Scan for the cell matching the given text and deliver its [x, y] coordinate at center. 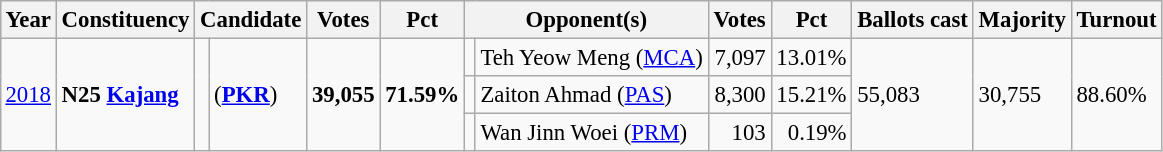
(PKR) [258, 94]
88.60% [1116, 94]
Constituency [125, 20]
2018 [28, 94]
71.59% [422, 94]
Turnout [1116, 20]
Majority [1022, 20]
Opponent(s) [586, 20]
N25 Kajang [125, 94]
Wan Jinn Woei (PRM) [592, 133]
Candidate [251, 20]
8,300 [740, 95]
39,055 [344, 94]
Year [28, 20]
55,083 [912, 94]
30,755 [1022, 94]
13.01% [812, 57]
103 [740, 133]
Teh Yeow Meng (MCA) [592, 57]
0.19% [812, 133]
Zaiton Ahmad (PAS) [592, 95]
Ballots cast [912, 20]
7,097 [740, 57]
15.21% [812, 95]
